Return the [x, y] coordinate for the center point of the cell that contains the specified text.  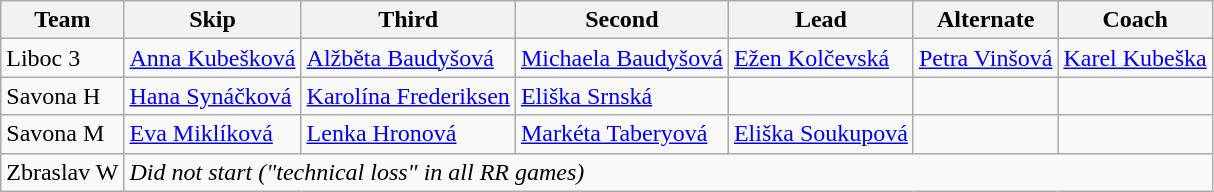
Lenka Hronová [408, 134]
Anna Kubešková [212, 58]
Michaela Baudyšová [622, 58]
Did not start ("technical loss" in all RR games) [668, 172]
Third [408, 20]
Eliška Soukupová [820, 134]
Petra Vinšová [985, 58]
Savona M [62, 134]
Alternate [985, 20]
Coach [1135, 20]
Alžběta Baudyšová [408, 58]
Ežen Kolčevská [820, 58]
Zbraslav W [62, 172]
Karel Kubeška [1135, 58]
Eva Miklíková [212, 134]
Second [622, 20]
Eliška Srnská [622, 96]
Liboc 3 [62, 58]
Savona H [62, 96]
Markéta Taberyová [622, 134]
Karolína Frederiksen [408, 96]
Team [62, 20]
Skip [212, 20]
Hana Synáčková [212, 96]
Lead [820, 20]
